Find where the given text appears and provide that cell's center as (x, y) coordinate. 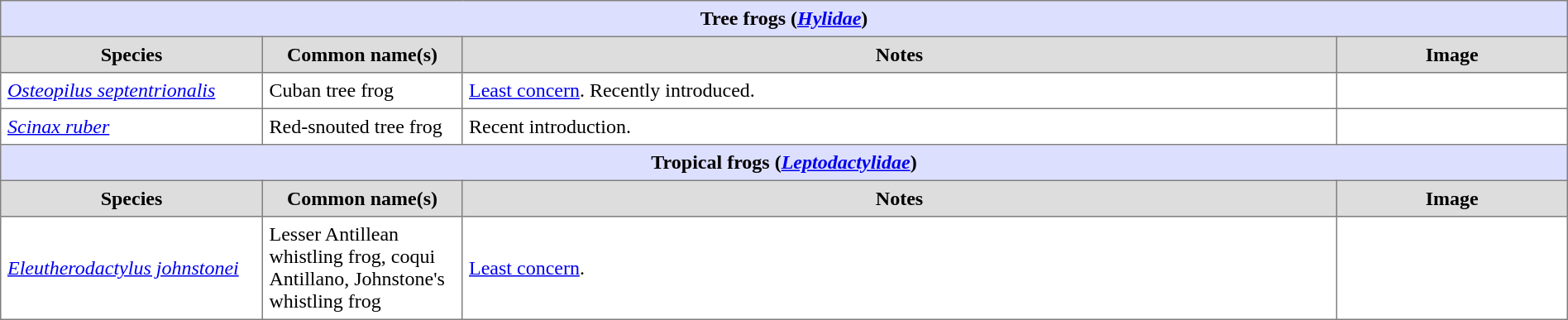
Red-snouted tree frog (362, 127)
Cuban tree frog (362, 91)
Tree frogs (Hylidae) (784, 19)
Scinax ruber (131, 127)
Least concern. (900, 268)
Lesser Antillean whistling frog, coqui Antillano, Johnstone's whistling frog (362, 268)
Least concern. Recently introduced. (900, 91)
Recent introduction. (900, 127)
Tropical frogs (Leptodactylidae) (784, 163)
Eleutherodactylus johnstonei (131, 268)
Osteopilus septentrionalis (131, 91)
